Detect which cell encompasses the target text, then output its (x, y) center coordinate. 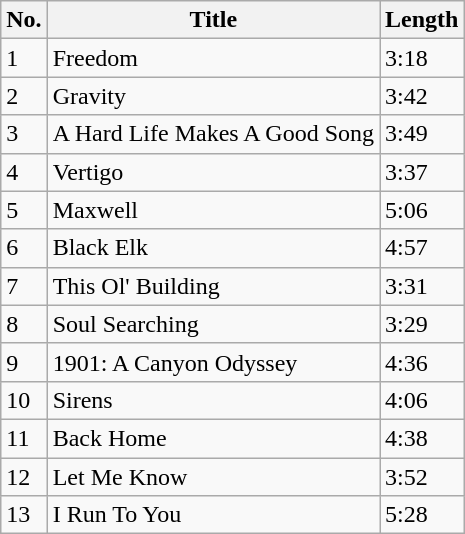
3:31 (422, 286)
Title (213, 20)
5 (24, 210)
Black Elk (213, 248)
Vertigo (213, 172)
Let Me Know (213, 477)
5:06 (422, 210)
5:28 (422, 515)
3:18 (422, 58)
No. (24, 20)
3:37 (422, 172)
4 (24, 172)
12 (24, 477)
3:52 (422, 477)
Length (422, 20)
Gravity (213, 96)
2 (24, 96)
9 (24, 362)
A Hard Life Makes A Good Song (213, 134)
4:06 (422, 400)
11 (24, 438)
1901: A Canyon Odyssey (213, 362)
3:42 (422, 96)
4:57 (422, 248)
I Run To You (213, 515)
3:29 (422, 324)
7 (24, 286)
13 (24, 515)
6 (24, 248)
4:38 (422, 438)
Maxwell (213, 210)
10 (24, 400)
4:36 (422, 362)
This Ol' Building (213, 286)
Back Home (213, 438)
1 (24, 58)
3 (24, 134)
Sirens (213, 400)
Soul Searching (213, 324)
Freedom (213, 58)
8 (24, 324)
3:49 (422, 134)
